Output the [X, Y] coordinate of the center of the cell containing the given text.  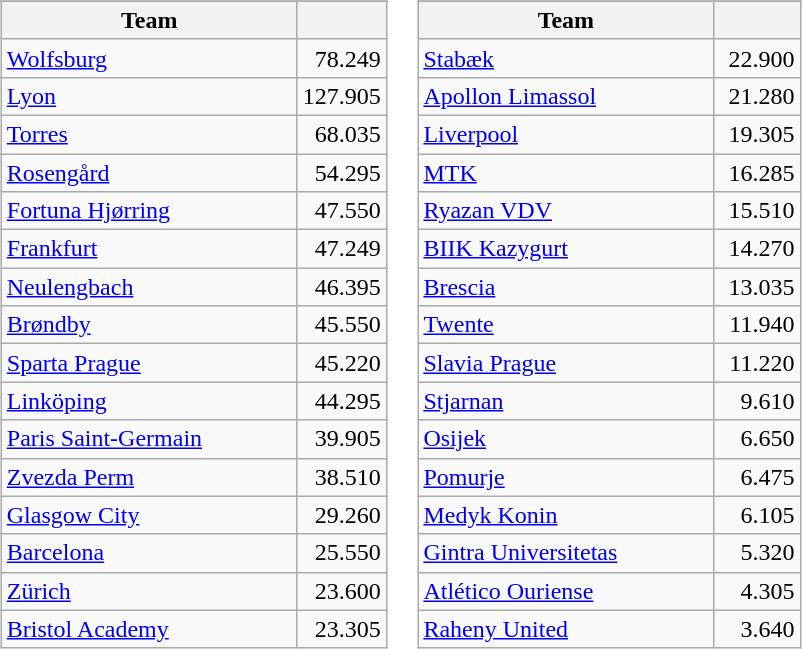
19.305 [757, 134]
Fortuna Hjørring [149, 211]
BIIK Kazygurt [566, 249]
Twente [566, 325]
45.550 [342, 325]
3.640 [757, 629]
46.395 [342, 287]
13.035 [757, 287]
Glasgow City [149, 515]
6.475 [757, 477]
Zürich [149, 591]
23.305 [342, 629]
MTK [566, 173]
Zvezda Perm [149, 477]
Ryazan VDV [566, 211]
Brøndby [149, 325]
23.600 [342, 591]
Frankfurt [149, 249]
Bristol Academy [149, 629]
Rosengård [149, 173]
Paris Saint-Germain [149, 439]
6.650 [757, 439]
Slavia Prague [566, 363]
54.295 [342, 173]
Torres [149, 134]
Stabæk [566, 58]
Medyk Konin [566, 515]
22.900 [757, 58]
39.905 [342, 439]
Stjarnan [566, 401]
Osijek [566, 439]
127.905 [342, 96]
Raheny United [566, 629]
14.270 [757, 249]
11.940 [757, 325]
38.510 [342, 477]
Linköping [149, 401]
Neulengbach [149, 287]
6.105 [757, 515]
Lyon [149, 96]
4.305 [757, 591]
Gintra Universitetas [566, 553]
Atlético Ouriense [566, 591]
44.295 [342, 401]
Pomurje [566, 477]
68.035 [342, 134]
29.260 [342, 515]
21.280 [757, 96]
11.220 [757, 363]
45.220 [342, 363]
Barcelona [149, 553]
47.550 [342, 211]
Apollon Limassol [566, 96]
Wolfsburg [149, 58]
47.249 [342, 249]
25.550 [342, 553]
Brescia [566, 287]
Liverpool [566, 134]
16.285 [757, 173]
78.249 [342, 58]
5.320 [757, 553]
Sparta Prague [149, 363]
15.510 [757, 211]
9.610 [757, 401]
